Provide the (x, y) coordinate of the cell's center where the given text is located.  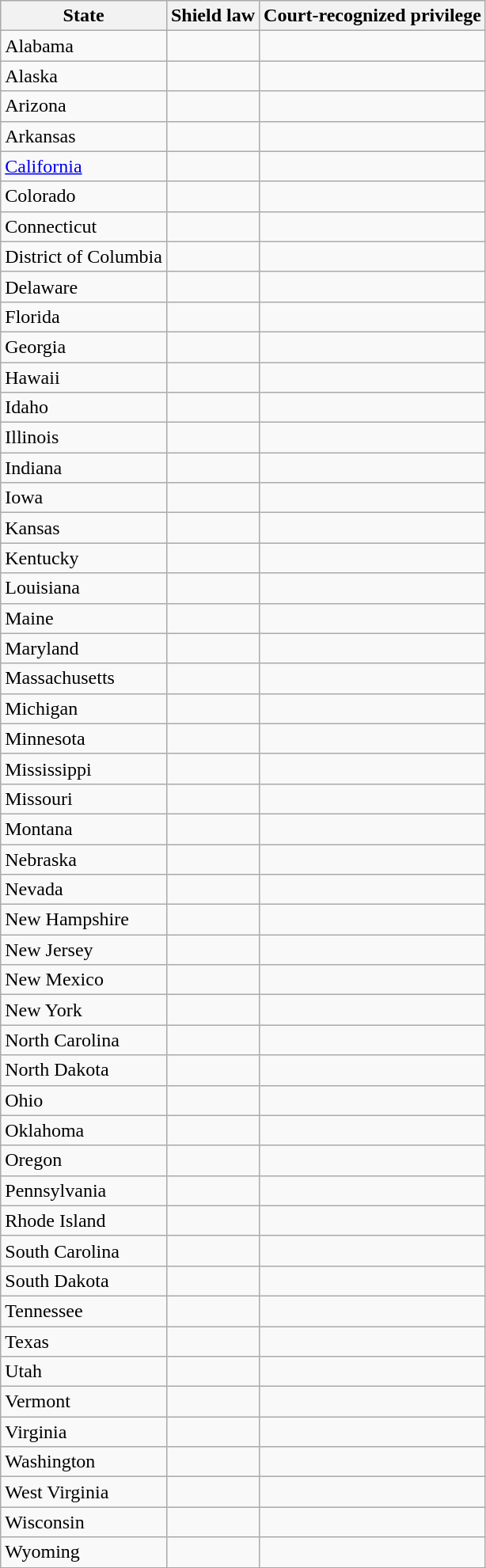
State (84, 16)
Arkansas (84, 136)
Shield law (212, 16)
Virginia (84, 1432)
Missouri (84, 799)
Oregon (84, 1160)
Georgia (84, 347)
Connecticut (84, 226)
Ohio (84, 1100)
Court-recognized privilege (373, 16)
Kansas (84, 528)
Colorado (84, 196)
Michigan (84, 708)
North Carolina (84, 1040)
South Carolina (84, 1251)
Wisconsin (84, 1522)
Maryland (84, 648)
Delaware (84, 287)
Wyoming (84, 1552)
California (84, 166)
Oklahoma (84, 1130)
Hawaii (84, 378)
Florida (84, 317)
Vermont (84, 1402)
Tennessee (84, 1311)
Kentucky (84, 558)
Montana (84, 829)
Minnesota (84, 738)
Mississippi (84, 769)
Maine (84, 618)
Arizona (84, 106)
Utah (84, 1372)
Louisiana (84, 588)
Indiana (84, 468)
Illinois (84, 438)
District of Columbia (84, 256)
New Hampshire (84, 920)
Massachusetts (84, 678)
Alabama (84, 46)
New Mexico (84, 980)
New Jersey (84, 950)
Iowa (84, 498)
Nevada (84, 890)
North Dakota (84, 1070)
South Dakota (84, 1281)
West Virginia (84, 1492)
Texas (84, 1342)
New York (84, 1010)
Nebraska (84, 859)
Alaska (84, 76)
Rhode Island (84, 1221)
Idaho (84, 408)
Washington (84, 1462)
Pennsylvania (84, 1190)
